Pinpoint the cell where the given text exists, returning its [x, y] midpoint coordinate. 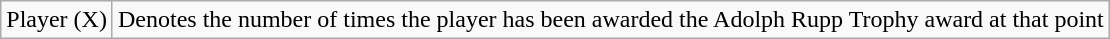
Player (X) [57, 20]
Denotes the number of times the player has been awarded the Adolph Rupp Trophy award at that point [610, 20]
